Search for the cell housing the specified text and yield its (X, Y) center coordinate. 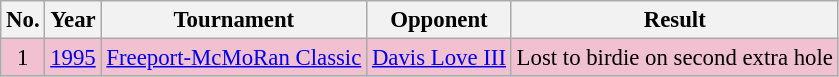
No. (23, 20)
1995 (73, 58)
Result (674, 20)
Lost to birdie on second extra hole (674, 58)
1 (23, 58)
Year (73, 20)
Freeport-McMoRan Classic (234, 58)
Opponent (440, 20)
Davis Love III (440, 58)
Tournament (234, 20)
